Determine the (x, y) coordinate at the center of the cell enclosing the given text.  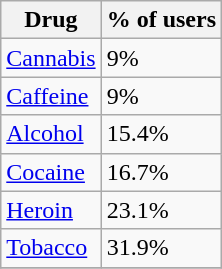
31.9% (161, 248)
Drug (51, 20)
Cannabis (51, 58)
% of users (161, 20)
Alcohol (51, 134)
16.7% (161, 172)
15.4% (161, 134)
Cocaine (51, 172)
23.1% (161, 210)
Heroin (51, 210)
Tobacco (51, 248)
Caffeine (51, 96)
